Search for the cell housing the specified text and yield its [X, Y] center coordinate. 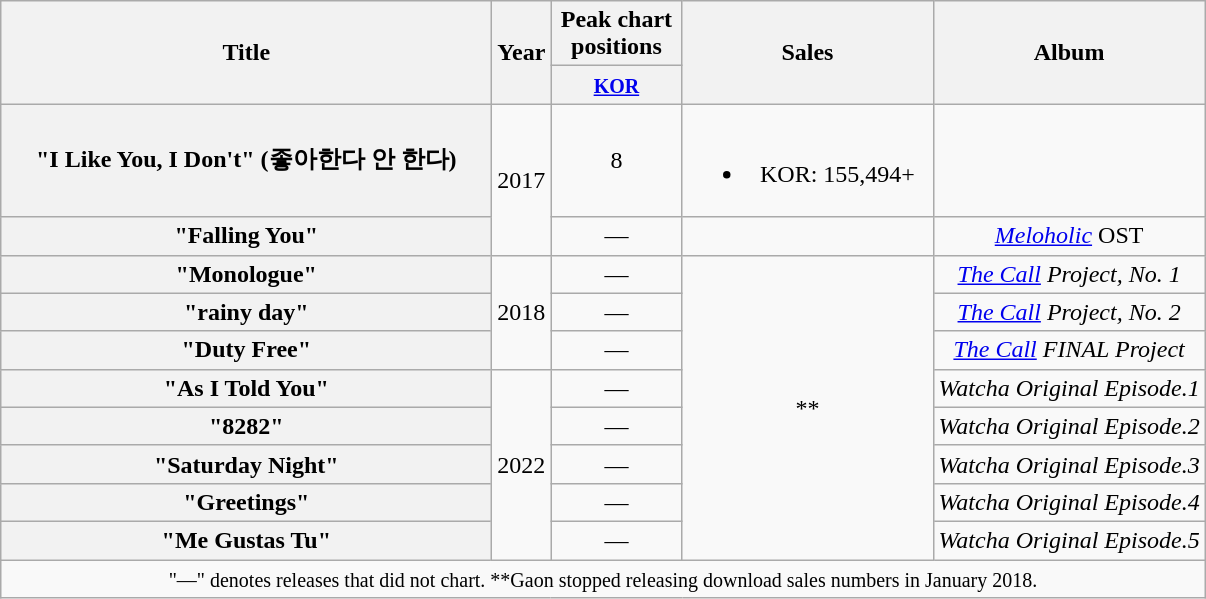
Title [246, 52]
Watcha Original Episode.5 [1069, 540]
"rainy day" [246, 312]
"Duty Free" [246, 350]
"Saturday Night" [246, 464]
"Monologue" [246, 274]
Watcha Original Episode.4 [1069, 502]
Year [522, 52]
Watcha Original Episode.2 [1069, 426]
KOR [616, 85]
The Call Project, No. 1 [1069, 274]
2017 [522, 180]
Album [1069, 52]
The Call Project, No. 2 [1069, 312]
Meloholic OST [1069, 236]
Sales [808, 52]
KOR: 155,494+ [808, 160]
2018 [522, 312]
"Falling You" [246, 236]
"Greetings" [246, 502]
8 [616, 160]
The Call FINAL Project [1069, 350]
"8282" [246, 426]
** [808, 407]
"I Like You, I Don't" (좋아한다 안 한다) [246, 160]
2022 [522, 464]
"As I Told You" [246, 388]
Peak chart positions [616, 34]
Watcha Original Episode.1 [1069, 388]
"Me Gustas Tu" [246, 540]
"—" denotes releases that did not chart. **Gaon stopped releasing download sales numbers in January 2018. [603, 579]
Watcha Original Episode.3 [1069, 464]
